From the cell containing the given text, extract its center point as (x, y) coordinate. 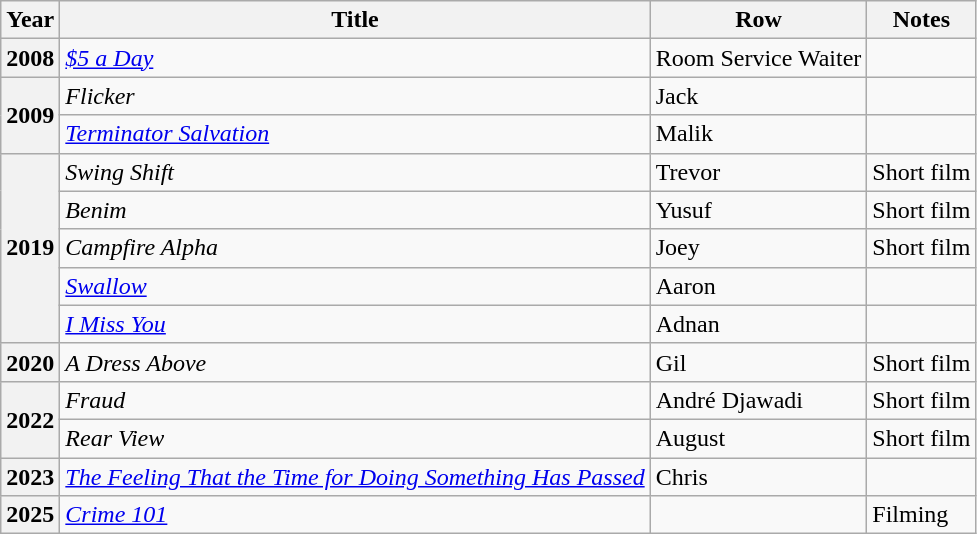
Terminator Salvation (355, 134)
Notes (922, 20)
Joey (758, 248)
A Dress Above (355, 362)
I Miss You (355, 324)
Filming (922, 515)
2025 (30, 515)
August (758, 438)
2008 (30, 58)
Flicker (355, 96)
Swing Shift (355, 172)
Adnan (758, 324)
Swallow (355, 286)
Title (355, 20)
Jack (758, 96)
Crime 101 (355, 515)
Year (30, 20)
2020 (30, 362)
Benim (355, 210)
Rear View (355, 438)
2023 (30, 477)
Room Service Waiter (758, 58)
Aaron (758, 286)
The Feeling That the Time for Doing Something Has Passed (355, 477)
Malik (758, 134)
André Djawadi (758, 400)
Yusuf (758, 210)
Campfire Alpha (355, 248)
2022 (30, 419)
Chris (758, 477)
Trevor (758, 172)
$5 a Day (355, 58)
2009 (30, 115)
Fraud (355, 400)
2019 (30, 248)
Row (758, 20)
Gil (758, 362)
